For the text-containing cell, return its midpoint in (X, Y) coordinate format. 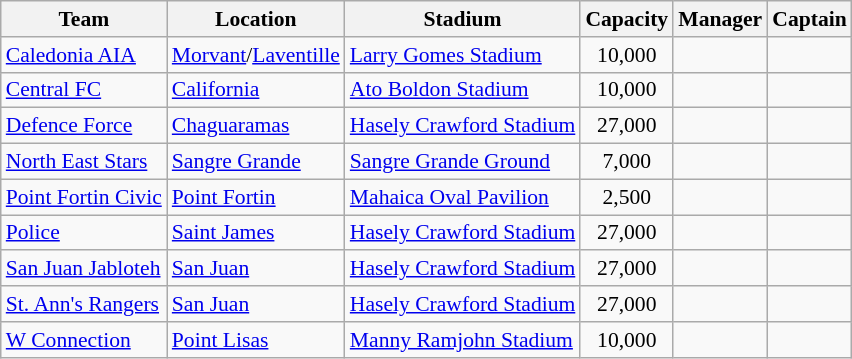
Caledonia AIA (84, 55)
Ato Boldon Stadium (463, 90)
Police (84, 233)
Sangre Grande (256, 162)
Saint James (256, 233)
Chaguaramas (256, 126)
Morvant/Laventille (256, 55)
Defence Force (84, 126)
2,500 (626, 197)
Central FC (84, 90)
St. Ann's Rangers (84, 304)
Capacity (626, 19)
Team (84, 19)
7,000 (626, 162)
Captain (810, 19)
Manager (720, 19)
Stadium (463, 19)
North East Stars (84, 162)
San Juan Jabloteh (84, 269)
Manny Ramjohn Stadium (463, 340)
Sangre Grande Ground (463, 162)
Point Lisas (256, 340)
Mahaica Oval Pavilion (463, 197)
Point Fortin Civic (84, 197)
W Connection (84, 340)
California (256, 90)
Location (256, 19)
Point Fortin (256, 197)
Larry Gomes Stadium (463, 55)
